For the text-containing cell, return its midpoint in (X, Y) coordinate format. 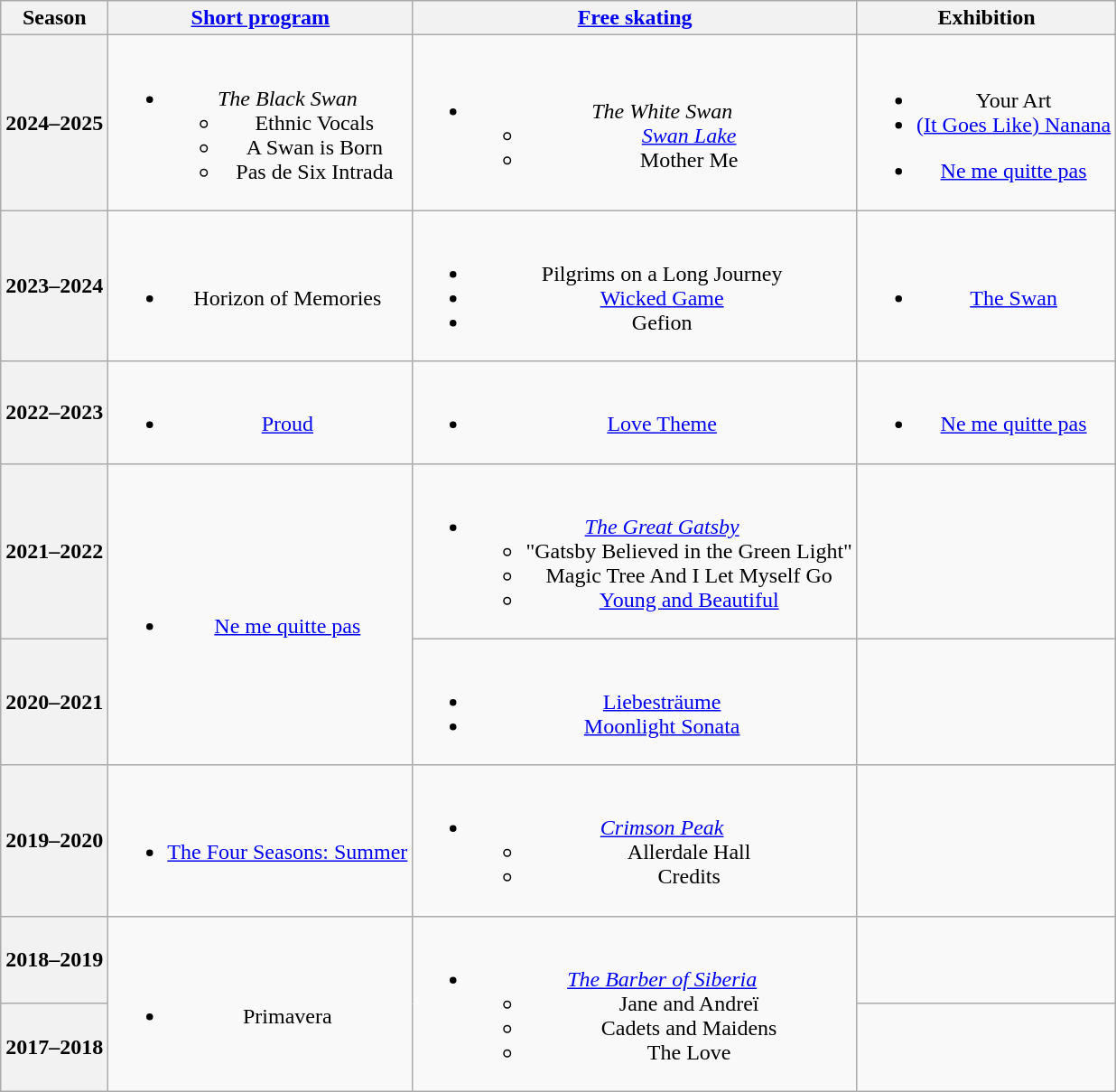
Love Theme (636, 412)
Season (54, 18)
2022–2023 (54, 412)
2018–2019 (54, 959)
The Swan (986, 285)
Proud (260, 412)
Your Art(It Goes Like) Nanana Ne me quitte pas (986, 123)
Primavera (260, 1003)
The Black SwanEthnic Vocals A Swan is Born Pas de Six Intrada (260, 123)
Liebesträume Moonlight Sonata (636, 702)
The Great Gatsby"Gatsby Believed in the Green Light" Magic Tree And I Let Myself Go Young and Beautiful (636, 551)
2020–2021 (54, 702)
2023–2024 (54, 285)
2017–2018 (54, 1048)
The White SwanSwan Lake Mother Me (636, 123)
Short program (260, 18)
The Four Seasons: Summer (260, 840)
2019–2020 (54, 840)
The Barber of SiberiaJane and AndreïCadets and MaidensThe Love (636, 1003)
Exhibition (986, 18)
Free skating (636, 18)
Crimson PeakAllerdale HallCredits (636, 840)
Horizon of Memories (260, 285)
Pilgrims on a Long Journey Wicked Game Gefion (636, 285)
2021–2022 (54, 551)
2024–2025 (54, 123)
